Identify which cell holds the provided text, then report its (X, Y) central coordinate. 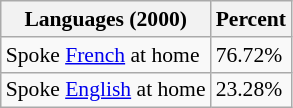
Spoke English at home (106, 90)
Spoke French at home (106, 55)
23.28% (251, 90)
76.72% (251, 55)
Languages (2000) (106, 19)
Percent (251, 19)
